Return the [X, Y] coordinate for the center point of the cell that contains the specified text.  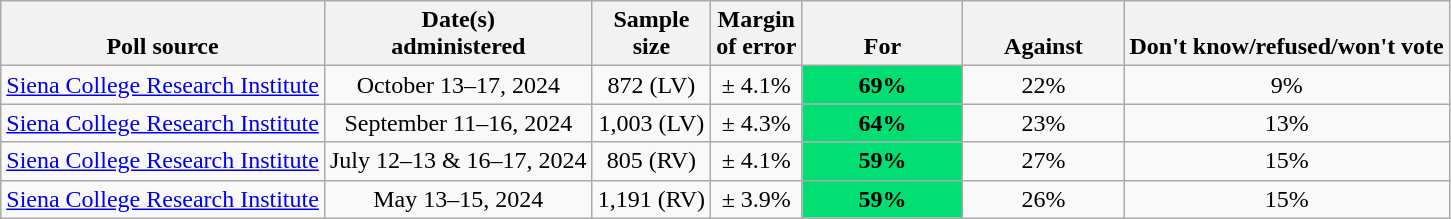
Marginof error [756, 34]
Samplesize [651, 34]
1,003 (LV) [651, 123]
69% [882, 85]
872 (LV) [651, 85]
July 12–13 & 16–17, 2024 [458, 161]
26% [1044, 199]
13% [1286, 123]
1,191 (RV) [651, 199]
9% [1286, 85]
27% [1044, 161]
± 4.3% [756, 123]
22% [1044, 85]
September 11–16, 2024 [458, 123]
Date(s)administered [458, 34]
± 3.9% [756, 199]
For [882, 34]
Poll source [163, 34]
Against [1044, 34]
Don't know/refused/won't vote [1286, 34]
October 13–17, 2024 [458, 85]
May 13–15, 2024 [458, 199]
64% [882, 123]
805 (RV) [651, 161]
23% [1044, 123]
